Find where the given text appears and provide that cell's center as (X, Y) coordinate. 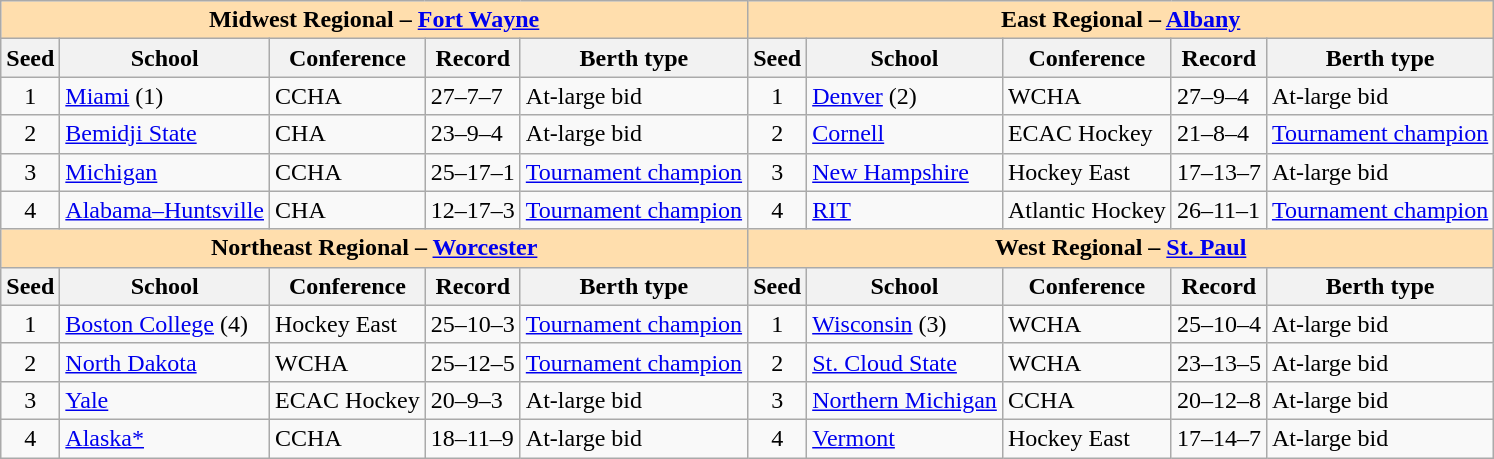
12–17–3 (472, 210)
Alabama–Huntsville (165, 210)
Bemidji State (165, 134)
26–11–1 (1218, 210)
Midwest Regional – Fort Wayne (374, 20)
18–11–9 (472, 438)
23–9–4 (472, 134)
Miami (1) (165, 96)
Vermont (905, 438)
17–13–7 (1218, 172)
Michigan (165, 172)
Cornell (905, 134)
North Dakota (165, 362)
27–9–4 (1218, 96)
RIT (905, 210)
Northeast Regional – Worcester (374, 248)
25–17–1 (472, 172)
New Hampshire (905, 172)
Alaska* (165, 438)
27–7–7 (472, 96)
Atlantic Hockey (1086, 210)
Denver (2) (905, 96)
20–9–3 (472, 400)
St. Cloud State (905, 362)
Boston College (4) (165, 324)
20–12–8 (1218, 400)
25–10–4 (1218, 324)
25–10–3 (472, 324)
Yale (165, 400)
25–12–5 (472, 362)
East Regional – Albany (1121, 20)
21–8–4 (1218, 134)
17–14–7 (1218, 438)
Northern Michigan (905, 400)
Wisconsin (3) (905, 324)
West Regional – St. Paul (1121, 248)
23–13–5 (1218, 362)
